Extract the (X, Y) coordinate from the center of the cell holding the provided text.  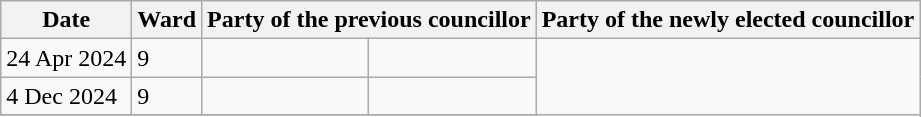
4 Dec 2024 (66, 96)
24 Apr 2024 (66, 58)
Ward (167, 20)
Date (66, 20)
Party of the newly elected councillor (728, 20)
Party of the previous councillor (370, 20)
